Provide the [x, y] coordinate of the cell's center where the given text is located.  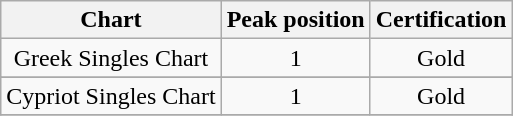
Chart [111, 20]
Certification [441, 20]
Peak position [296, 20]
Greek Singles Chart [111, 58]
Cypriot Singles Chart [111, 96]
